Find where the given text appears and provide that cell's center as [X, Y] coordinate. 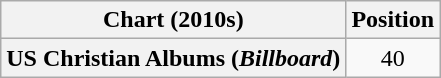
Position [393, 20]
Chart (2010s) [174, 20]
US Christian Albums (Billboard) [174, 58]
40 [393, 58]
